Output the (X, Y) coordinate of the center of the cell containing the given text.  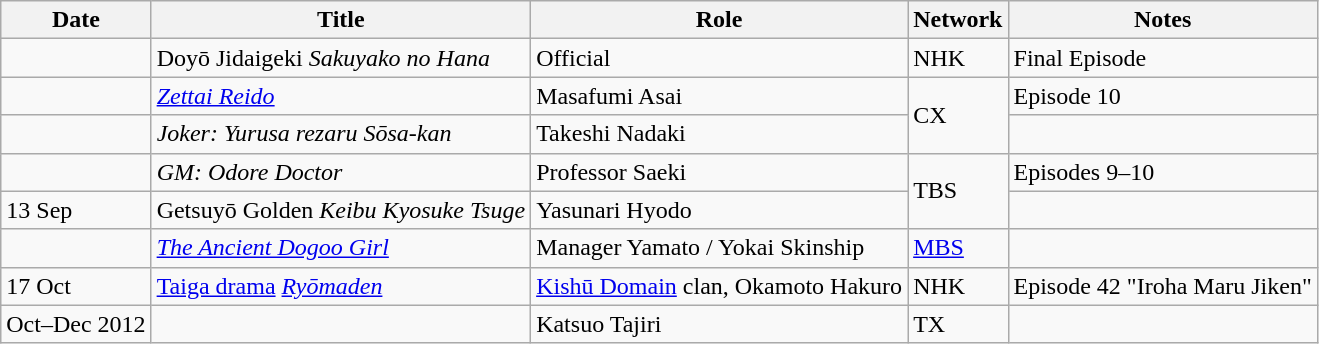
Getsuyō Golden Keibu Kyosuke Tsuge (341, 210)
Role (720, 20)
17 Oct (76, 286)
Title (341, 20)
Notes (1162, 20)
Joker: Yurusa rezaru Sōsa-kan (341, 134)
Doyō Jidaigeki Sakuyako no Hana (341, 58)
13 Sep (76, 210)
MBS (958, 248)
Kishū Domain clan, Okamoto Hakuro (720, 286)
Katsuo Tajiri (720, 324)
Date (76, 20)
Episodes 9–10 (1162, 172)
Zettai Reido (341, 96)
Episode 10 (1162, 96)
The Ancient Dogoo Girl (341, 248)
Final Episode (1162, 58)
Network (958, 20)
Official (720, 58)
Professor Saeki (720, 172)
TX (958, 324)
TBS (958, 191)
Manager Yamato / Yokai Skinship (720, 248)
CX (958, 115)
Takeshi Nadaki (720, 134)
Taiga drama Ryōmaden (341, 286)
Oct–Dec 2012 (76, 324)
Masafumi Asai (720, 96)
GM: Odore Doctor (341, 172)
Episode 42 "Iroha Maru Jiken" (1162, 286)
Yasunari Hyodo (720, 210)
